Return (X, Y) of the center of cell containing provided text 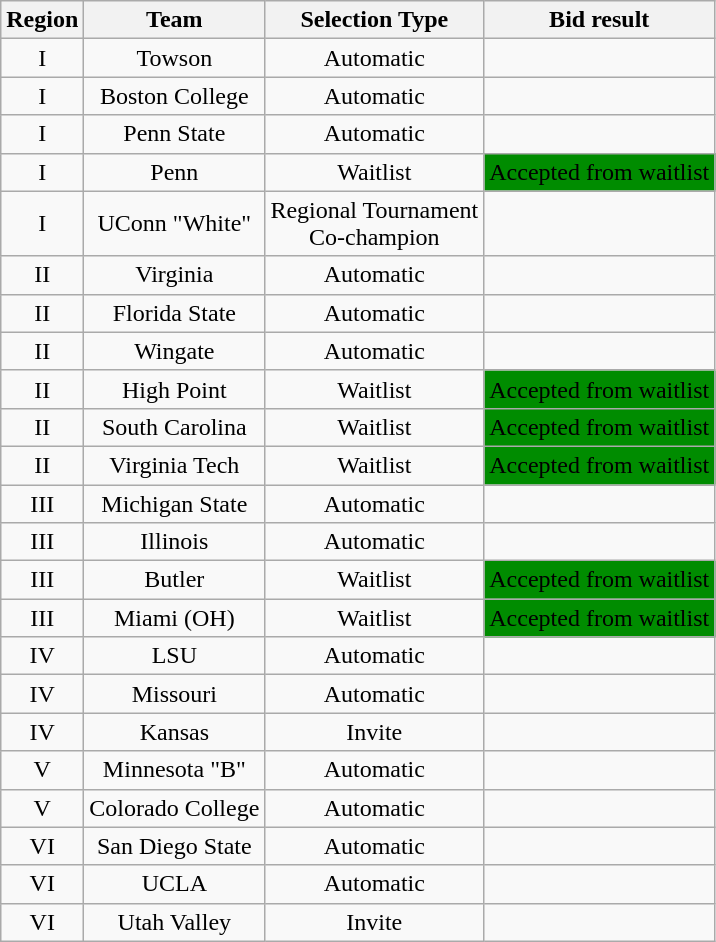
Florida State (174, 313)
Virginia (174, 275)
Region (42, 20)
LSU (174, 656)
Bid result (600, 20)
Illinois (174, 542)
Virginia Tech (174, 465)
Utah Valley (174, 922)
Penn (174, 172)
High Point (174, 389)
Boston College (174, 96)
Wingate (174, 351)
Butler (174, 580)
Regional TournamentCo-champion (374, 224)
Missouri (174, 694)
Towson (174, 58)
Kansas (174, 732)
San Diego State (174, 846)
UConn "White" (174, 224)
South Carolina (174, 427)
Team (174, 20)
Penn State (174, 134)
Minnesota "B" (174, 770)
Michigan State (174, 503)
UCLA (174, 884)
Miami (OH) (174, 618)
Colorado College (174, 808)
Selection Type (374, 20)
